For the text-containing cell, return its midpoint in [X, Y] coordinate format. 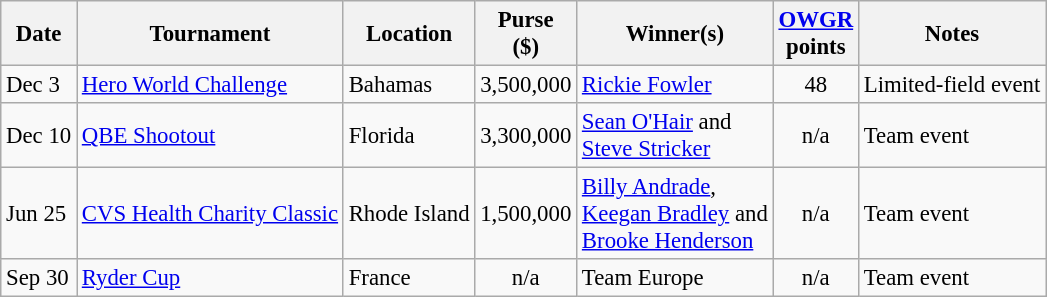
Rhode Island [408, 214]
3,500,000 [526, 85]
Rickie Fowler [676, 85]
Sep 30 [39, 278]
Date [39, 34]
Limited-field event [952, 85]
QBE Shootout [210, 136]
Hero World Challenge [210, 85]
Bahamas [408, 85]
Location [408, 34]
1,500,000 [526, 214]
Tournament [210, 34]
France [408, 278]
OWGRpoints [816, 34]
CVS Health Charity Classic [210, 214]
Dec 10 [39, 136]
Purse($) [526, 34]
Ryder Cup [210, 278]
3,300,000 [526, 136]
Billy Andrade, Keegan Bradley and Brooke Henderson [676, 214]
Winner(s) [676, 34]
Sean O'Hair and Steve Stricker [676, 136]
48 [816, 85]
Jun 25 [39, 214]
Notes [952, 34]
Florida [408, 136]
Dec 3 [39, 85]
Team Europe [676, 278]
